Find where the given text appears and provide that cell's center as [x, y] coordinate. 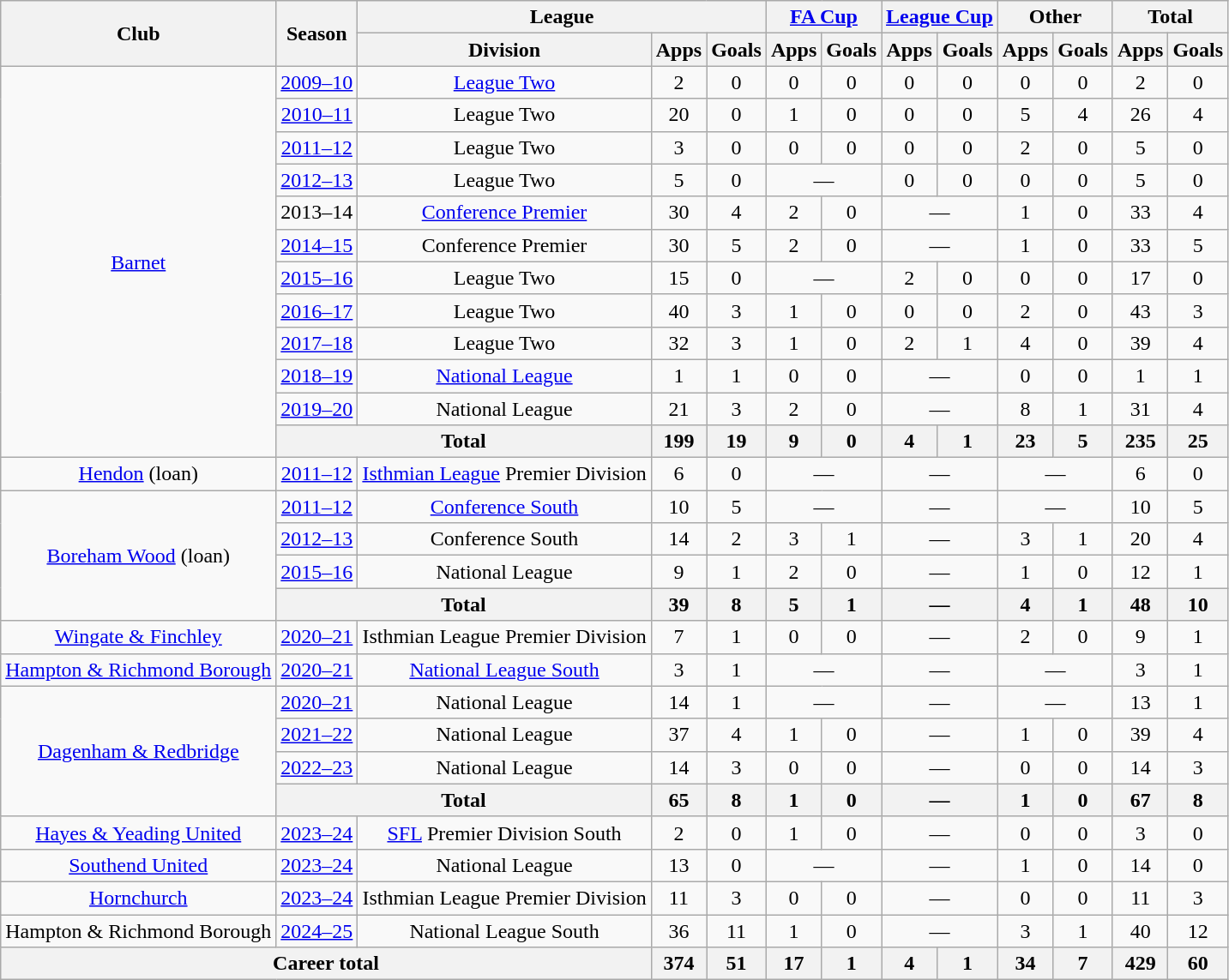
2009–10 [317, 82]
36 [678, 930]
25 [1198, 442]
Hayes & Yeading United [139, 833]
Club [139, 33]
15 [678, 278]
League Cup [940, 17]
48 [1140, 604]
429 [1140, 964]
Division [504, 50]
FA Cup [823, 17]
26 [1140, 115]
21 [678, 409]
60 [1198, 964]
Southend United [139, 865]
2017–18 [317, 343]
Hendon (loan) [139, 474]
Hornchurch [139, 898]
65 [678, 800]
199 [678, 442]
Boreham Wood (loan) [139, 556]
2016–17 [317, 310]
2014–15 [317, 245]
League [563, 17]
Wingate & Finchley [139, 637]
SFL Premier Division South [504, 833]
2013–14 [317, 213]
23 [1025, 442]
374 [678, 964]
67 [1140, 800]
2022–23 [317, 767]
Barnet [139, 262]
2019–20 [317, 409]
Season [317, 33]
2024–25 [317, 930]
Dagenham & Redbridge [139, 751]
43 [1140, 310]
51 [737, 964]
19 [737, 442]
31 [1140, 409]
32 [678, 343]
2018–19 [317, 376]
34 [1025, 964]
Career total [326, 964]
235 [1140, 442]
2010–11 [317, 115]
Other [1055, 17]
37 [678, 735]
2021–22 [317, 735]
